Scan for the cell matching the given text and deliver its [X, Y] coordinate at center. 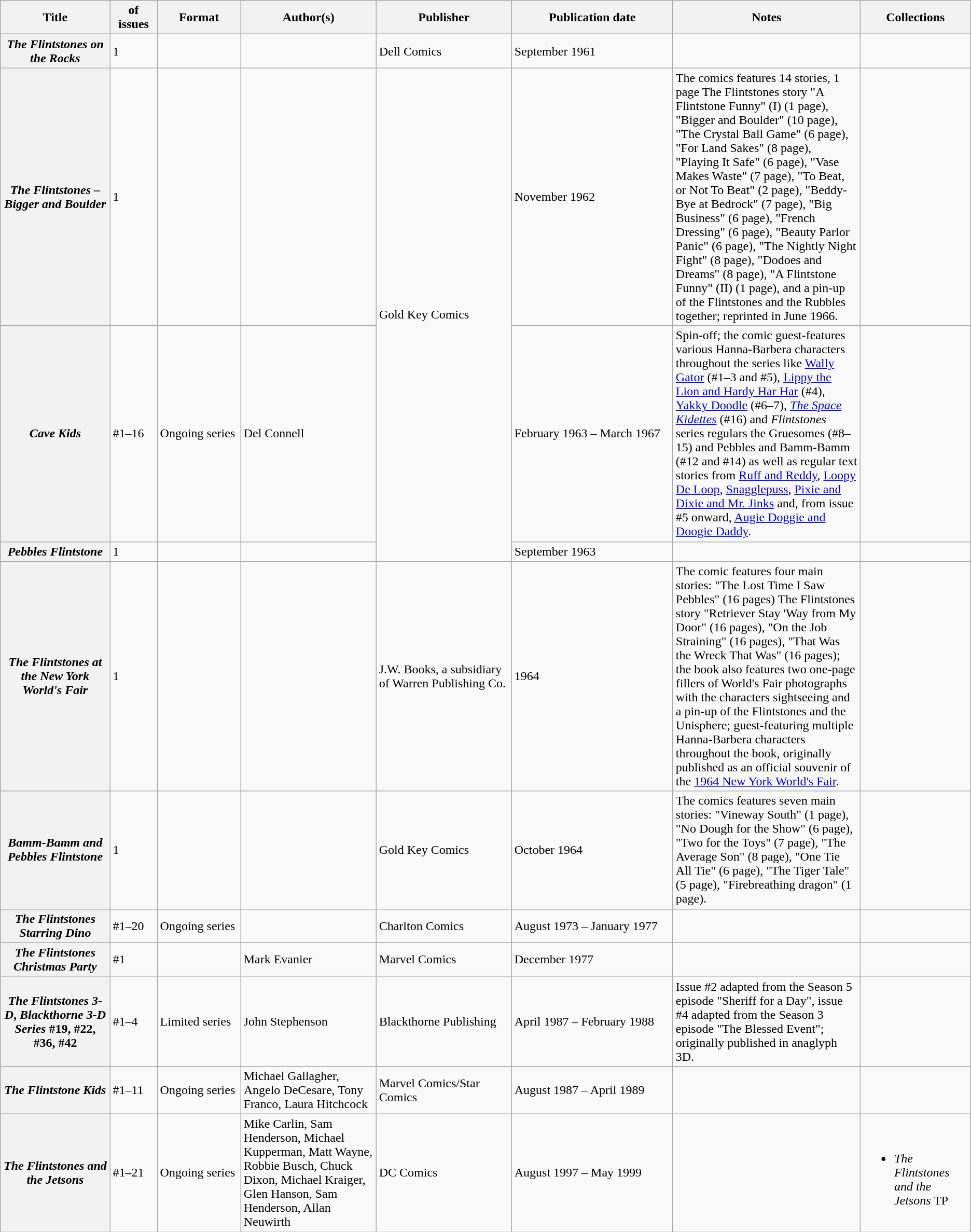
#1–21 [134, 1172]
April 1987 – February 1988 [592, 1021]
#1–16 [134, 434]
The Flintstones on the Rocks [55, 51]
Marvel Comics [444, 960]
#1 [134, 960]
Author(s) [308, 18]
August 1973 – January 1977 [592, 925]
September 1961 [592, 51]
August 1987 – April 1989 [592, 1090]
Collections [915, 18]
Publisher [444, 18]
November 1962 [592, 197]
The Flintstones – Bigger and Boulder [55, 197]
August 1997 – May 1999 [592, 1172]
The Flintstones Starring Dino [55, 925]
Bamm-Bamm and Pebbles Flintstone [55, 850]
The Flintstones Christmas Party [55, 960]
Del Connell [308, 434]
The Flintstones 3-D, Blackthorne 3-D Series #19, #22, #36, #42 [55, 1021]
Title [55, 18]
of issues [134, 18]
#1–4 [134, 1021]
Dell Comics [444, 51]
#1–11 [134, 1090]
The Flintstone Kids [55, 1090]
John Stephenson [308, 1021]
Marvel Comics/Star Comics [444, 1090]
Format [199, 18]
Mark Evanier [308, 960]
The Flintstones and the Jetsons [55, 1172]
Cave Kids [55, 434]
Mike Carlin, Sam Henderson, Michael Kupperman, Matt Wayne, Robbie Busch, Chuck Dixon, Michael Kraiger, Glen Hanson, Sam Henderson, Allan Neuwirth [308, 1172]
Charlton Comics [444, 925]
December 1977 [592, 960]
September 1963 [592, 551]
October 1964 [592, 850]
The Flintstones at the New York World's Fair [55, 676]
Pebbles Flintstone [55, 551]
Limited series [199, 1021]
Notes [767, 18]
February 1963 – March 1967 [592, 434]
J.W. Books, a subsidiary of Warren Publishing Co. [444, 676]
The Flintstones and the Jetsons TP [915, 1172]
Michael Gallagher, Angelo DeCesare, Tony Franco, Laura Hitchcock [308, 1090]
1964 [592, 676]
#1–20 [134, 925]
Blackthorne Publishing [444, 1021]
DC Comics [444, 1172]
Publication date [592, 18]
